Locate the cell with the specified text and output its (X, Y) center coordinate. 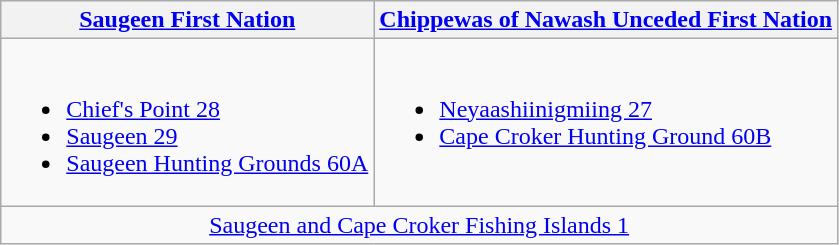
Neyaashiinigmiing 27Cape Croker Hunting Ground 60B (606, 122)
Chippewas of Nawash Unceded First Nation (606, 20)
Chief's Point 28Saugeen 29Saugeen Hunting Grounds 60A (188, 122)
Saugeen First Nation (188, 20)
Saugeen and Cape Croker Fishing Islands 1 (420, 225)
